Search for the cell housing the specified text and yield its (x, y) center coordinate. 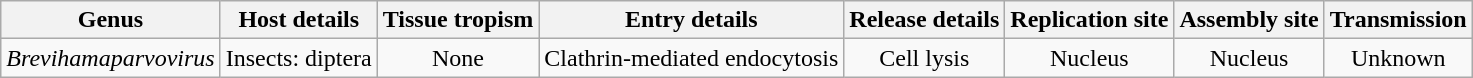
Host details (298, 20)
Unknown (1398, 58)
Entry details (692, 20)
None (458, 58)
Tissue tropism (458, 20)
Cell lysis (924, 58)
Replication site (1090, 20)
Release details (924, 20)
Insects: diptera (298, 58)
Transmission (1398, 20)
Clathrin-mediated endocytosis (692, 58)
Brevihamaparvovirus (110, 58)
Genus (110, 20)
Assembly site (1249, 20)
